Capture the cell that displays the provided text and extract its [X, Y] central coordinate. 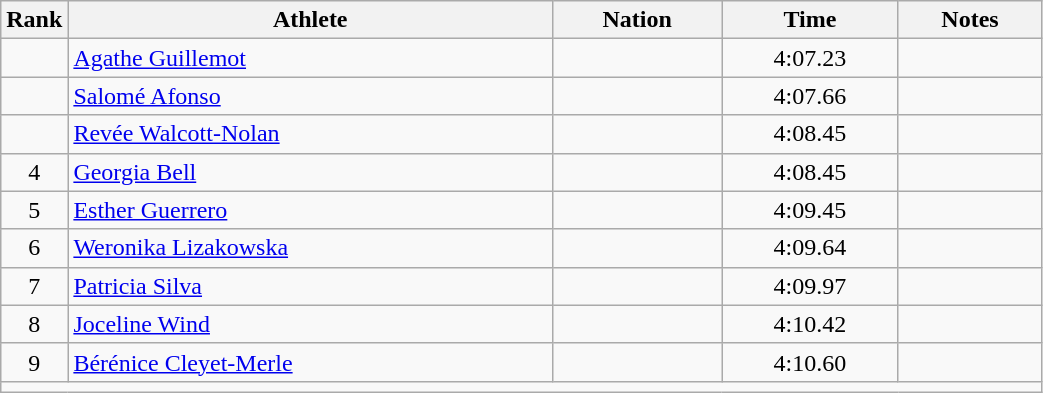
4:09.64 [810, 248]
Esther Guerrero [310, 210]
4:07.66 [810, 96]
Revée Walcott-Nolan [310, 134]
8 [34, 324]
4 [34, 172]
Nation [638, 20]
Athlete [310, 20]
Patricia Silva [310, 286]
5 [34, 210]
7 [34, 286]
Bérénice Cleyet-Merle [310, 362]
Weronika Lizakowska [310, 248]
4:09.45 [810, 210]
4:07.23 [810, 58]
Rank [34, 20]
4:10.42 [810, 324]
Joceline Wind [310, 324]
Agathe Guillemot [310, 58]
6 [34, 248]
Georgia Bell [310, 172]
Time [810, 20]
4:09.97 [810, 286]
Notes [970, 20]
Salomé Afonso [310, 96]
9 [34, 362]
4:10.60 [810, 362]
